Locate the cell with the specified text and output its [X, Y] center coordinate. 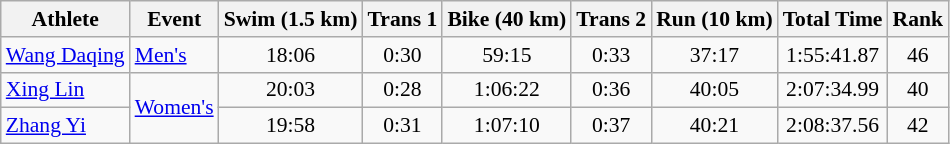
42 [918, 126]
Zhang Yi [66, 126]
Women's [174, 108]
Run (10 km) [714, 19]
19:58 [291, 126]
40:21 [714, 126]
18:06 [291, 55]
46 [918, 55]
1:07:10 [506, 126]
20:03 [291, 90]
37:17 [714, 55]
0:31 [403, 126]
Swim (1.5 km) [291, 19]
Men's [174, 55]
1:55:41.87 [833, 55]
2:07:34.99 [833, 90]
59:15 [506, 55]
Trans 1 [403, 19]
Trans 2 [611, 19]
Total Time [833, 19]
40 [918, 90]
0:30 [403, 55]
0:28 [403, 90]
Event [174, 19]
1:06:22 [506, 90]
Bike (40 km) [506, 19]
2:08:37.56 [833, 126]
40:05 [714, 90]
Xing Lin [66, 90]
0:36 [611, 90]
Wang Daqing [66, 55]
0:33 [611, 55]
Rank [918, 19]
0:37 [611, 126]
Athlete [66, 19]
